Find where the given text appears and provide that cell's center as (X, Y) coordinate. 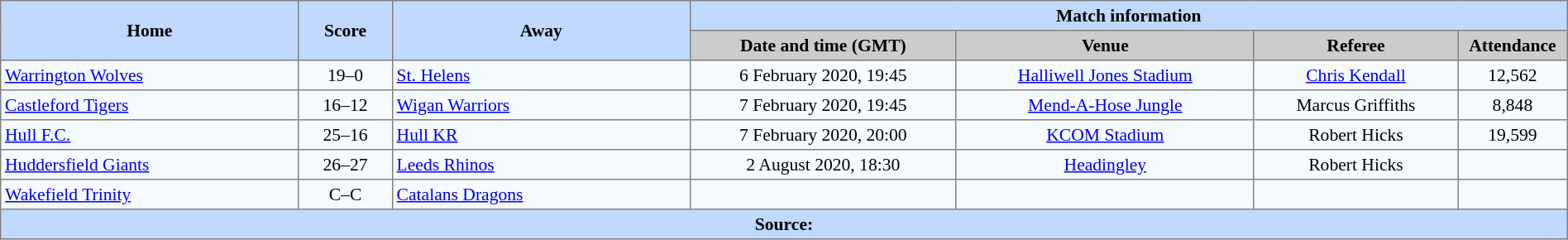
19–0 (346, 75)
26–27 (346, 165)
Hull F.C. (150, 135)
Source: (784, 224)
8,848 (1513, 105)
Match information (1128, 16)
Warrington Wolves (150, 75)
2 August 2020, 18:30 (823, 165)
Marcus Griffiths (1355, 105)
Headingley (1105, 165)
Leeds Rhinos (541, 165)
Chris Kendall (1355, 75)
Home (150, 31)
Mend-A-Hose Jungle (1105, 105)
St. Helens (541, 75)
C–C (346, 194)
Castleford Tigers (150, 105)
Referee (1355, 46)
Venue (1105, 46)
KCOM Stadium (1105, 135)
Away (541, 31)
Huddersfield Giants (150, 165)
Hull KR (541, 135)
19,599 (1513, 135)
25–16 (346, 135)
16–12 (346, 105)
Attendance (1513, 46)
Catalans Dragons (541, 194)
Date and time (GMT) (823, 46)
Wigan Warriors (541, 105)
Halliwell Jones Stadium (1105, 75)
Score (346, 31)
7 February 2020, 20:00 (823, 135)
12,562 (1513, 75)
6 February 2020, 19:45 (823, 75)
7 February 2020, 19:45 (823, 105)
Wakefield Trinity (150, 194)
